Capture the cell that displays the provided text and extract its [X, Y] central coordinate. 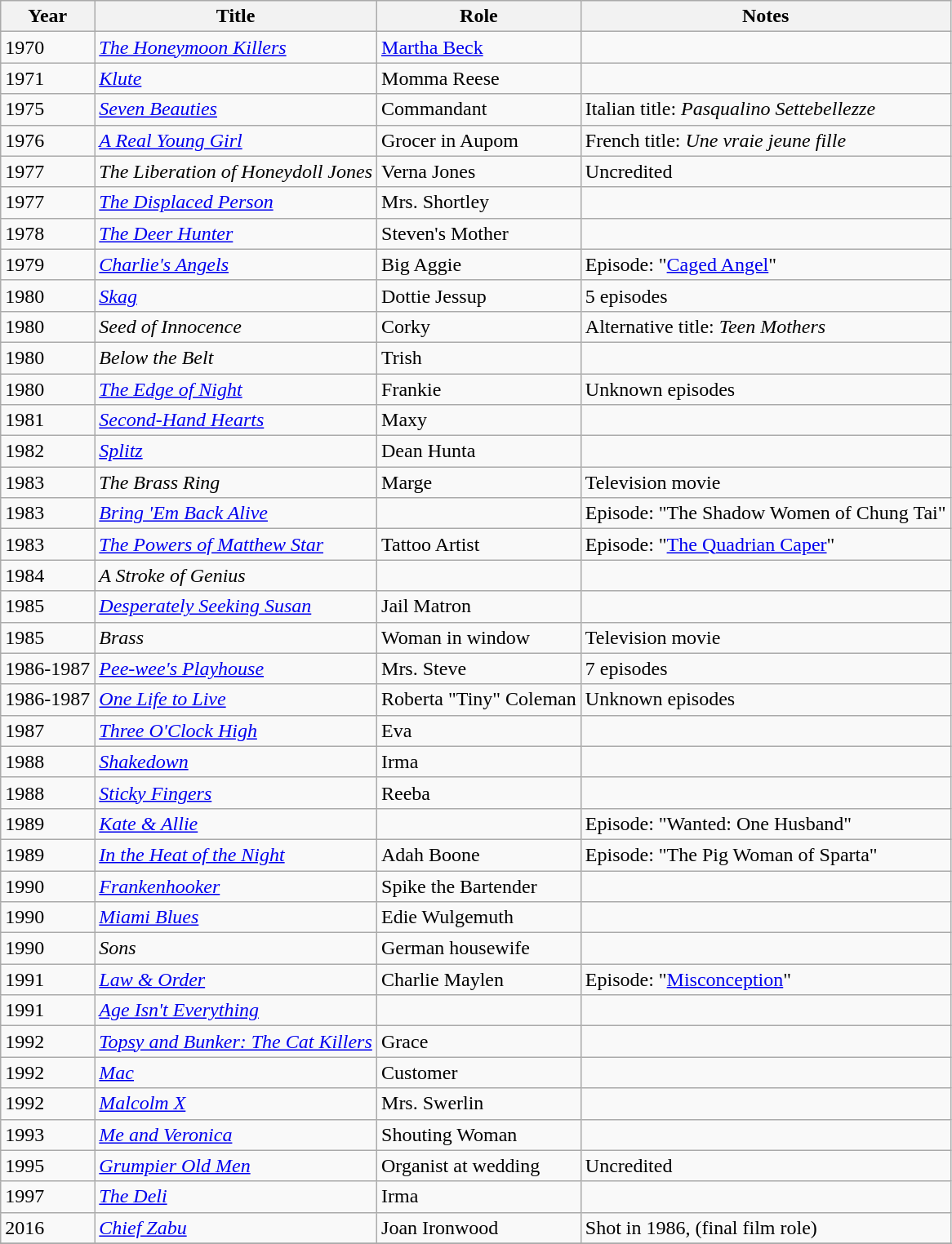
Grocer in Aupom [479, 140]
Woman in window [479, 638]
Verna Jones [479, 171]
Law & Order [236, 980]
1978 [47, 233]
Joan Ironwood [479, 1228]
Episode: "Caged Angel" [766, 264]
Year [47, 16]
Big Aggie [479, 264]
Frankie [479, 389]
The Deer Hunter [236, 233]
Roberta "Tiny" Coleman [479, 700]
Maxy [479, 420]
1997 [47, 1197]
Dean Hunta [479, 451]
Skag [236, 295]
A Real Young Girl [236, 140]
1979 [47, 264]
Seed of Innocence [236, 327]
Second-Hand Hearts [236, 420]
Mrs. Shortley [479, 202]
Kate & Allie [236, 824]
Seven Beauties [236, 109]
Edie Wulgemuth [479, 917]
Miami Blues [236, 917]
A Stroke of Genius [236, 575]
Dottie Jessup [479, 295]
1984 [47, 575]
Klute [236, 78]
The Brass Ring [236, 482]
1995 [47, 1166]
In the Heat of the Night [236, 855]
Sons [236, 949]
German housewife [479, 949]
The Powers of Matthew Star [236, 544]
The Deli [236, 1197]
Shakedown [236, 762]
Grace [479, 1042]
7 episodes [766, 669]
Trish [479, 358]
Reeba [479, 793]
The Liberation of Honeydoll Jones [236, 171]
The Displaced Person [236, 202]
Notes [766, 16]
Organist at wedding [479, 1166]
Alternative title: Teen Mothers [766, 327]
2016 [47, 1228]
Episode: "The Quadrian Caper" [766, 544]
1987 [47, 731]
Charlie Maylen [479, 980]
Topsy and Bunker: The Cat Killers [236, 1042]
Mac [236, 1073]
1976 [47, 140]
Tattoo Artist [479, 544]
Me and Veronica [236, 1135]
Italian title: Pasqualino Settebellezze [766, 109]
Splitz [236, 451]
Episode: "Wanted: One Husband" [766, 824]
The Honeymoon Killers [236, 47]
Below the Belt [236, 358]
Pee-wee's Playhouse [236, 669]
Jail Matron [479, 606]
Martha Beck [479, 47]
1993 [47, 1135]
Commandant [479, 109]
The Edge of Night [236, 389]
Marge [479, 482]
Malcolm X [236, 1104]
Frankenhooker [236, 886]
Shouting Woman [479, 1135]
Chief Zabu [236, 1228]
1971 [47, 78]
Age Isn't Everything [236, 1011]
Episode: "Misconception" [766, 980]
Shot in 1986, (final film role) [766, 1228]
Bring 'Em Back Alive [236, 513]
5 episodes [766, 295]
1970 [47, 47]
1982 [47, 451]
One Life to Live [236, 700]
1981 [47, 420]
Momma Reese [479, 78]
Three O'Clock High [236, 731]
1975 [47, 109]
Mrs. Swerlin [479, 1104]
Desperately Seeking Susan [236, 606]
Eva [479, 731]
Steven's Mother [479, 233]
Role [479, 16]
Episode: "The Shadow Women of Chung Tai" [766, 513]
Grumpier Old Men [236, 1166]
French title: Une vraie jeune fille [766, 140]
Corky [479, 327]
Charlie's Angels [236, 264]
Episode: "The Pig Woman of Sparta" [766, 855]
Sticky Fingers [236, 793]
Brass [236, 638]
Adah Boone [479, 855]
Title [236, 16]
Customer [479, 1073]
Spike the Bartender [479, 886]
Mrs. Steve [479, 669]
